Locate the cell with the specified text and output its (x, y) center coordinate. 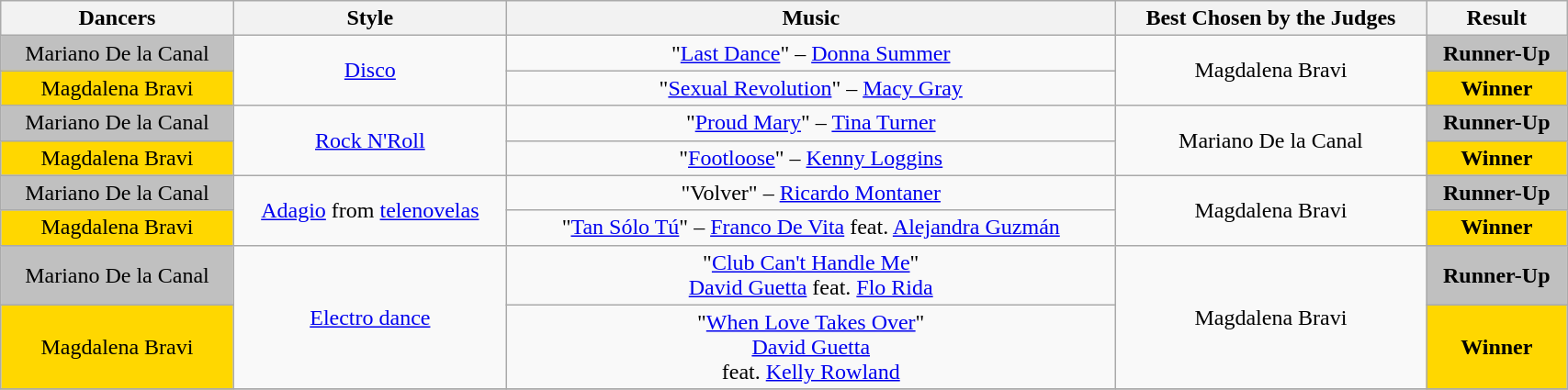
Dancers (118, 18)
"Club Can't Handle Me" David Guetta feat. Flo Rida (811, 275)
Style (369, 18)
"Volver" – Ricardo Montaner (811, 193)
Adagio from telenovelas (369, 210)
Disco (369, 71)
"Tan Sólo Tú" – Franco De Vita feat. Alejandra Guzmán (811, 228)
"When Love Takes Over"David Guetta feat. Kelly Rowland (811, 347)
Electro dance (369, 318)
"Proud Mary" – Tina Turner (811, 123)
"Footloose" – Kenny Loggins (811, 158)
"Last Dance" – Donna Summer (811, 53)
Result (1497, 18)
Best Chosen by the Judges (1271, 18)
"Sexual Revolution" – Macy Gray (811, 88)
Music (811, 18)
Rock N'Roll (369, 140)
